Determine the [X, Y] coordinate at the center of the cell enclosing the given text.  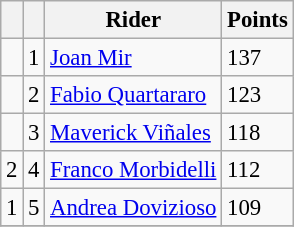
5 [34, 208]
3 [34, 133]
Joan Mir [134, 58]
Fabio Quartararo [134, 95]
Points [258, 20]
137 [258, 58]
4 [34, 170]
109 [258, 208]
Maverick Viñales [134, 133]
Andrea Dovizioso [134, 208]
112 [258, 170]
Franco Morbidelli [134, 170]
Rider [134, 20]
123 [258, 95]
118 [258, 133]
